Detect which cell encompasses the target text, then output its [X, Y] center coordinate. 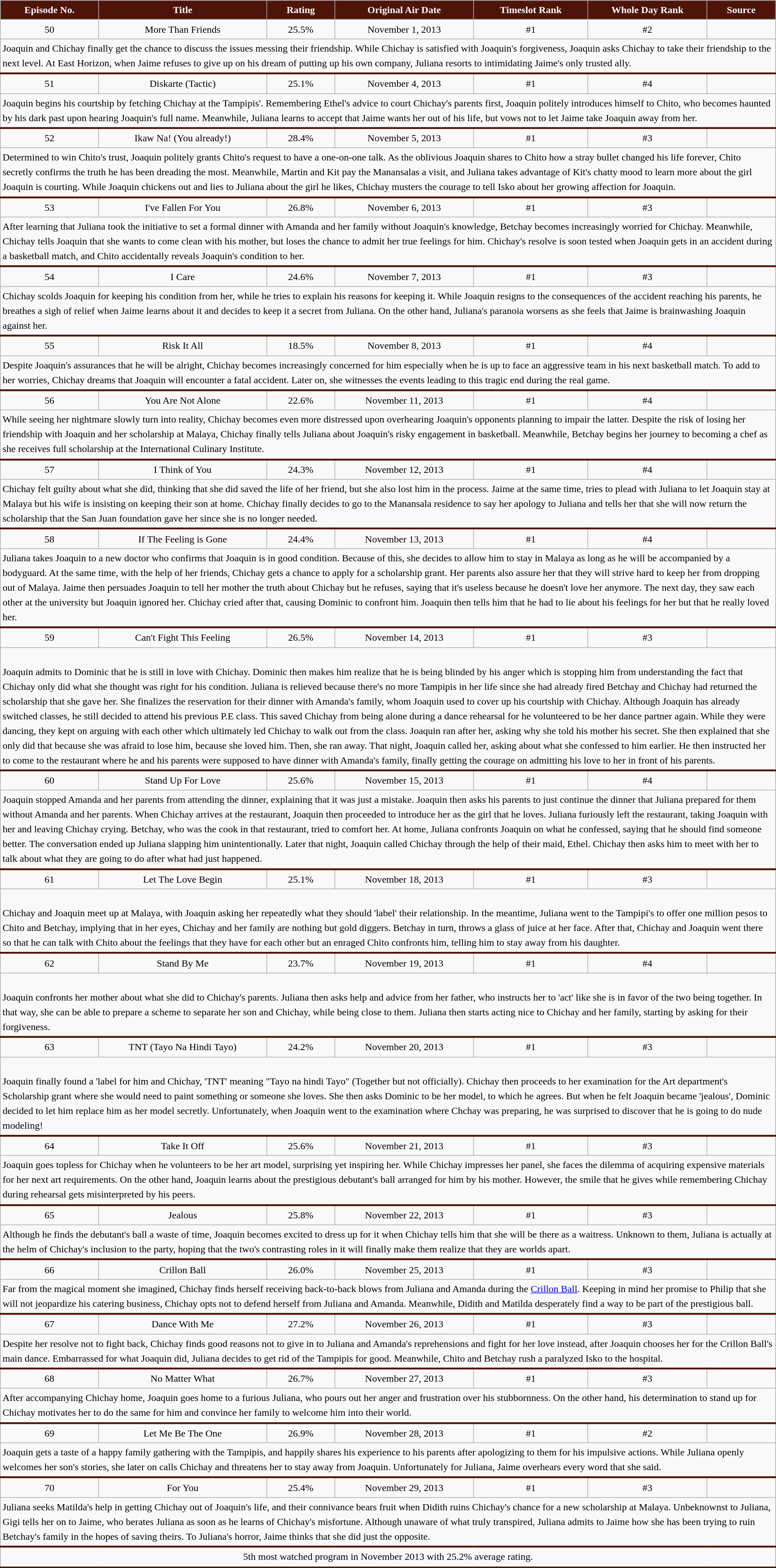
27.2% [301, 1324]
Can't Fight This Feeling [183, 637]
60 [50, 780]
Take It Off [183, 1145]
November 7, 2013 [404, 277]
For You [183, 1488]
62 [50, 963]
TNT (Tayo Na Hindi Tayo) [183, 1047]
Let The Love Begin [183, 879]
25.4% [301, 1488]
November 25, 2013 [404, 1269]
50 [50, 29]
November 12, 2013 [404, 469]
If The Feeling is Gone [183, 539]
Risk It All [183, 346]
Dance With Me [183, 1324]
54 [50, 277]
26.5% [301, 637]
24.4% [301, 539]
Original Air Date [404, 10]
November 27, 2013 [404, 1379]
25.8% [301, 1215]
57 [50, 469]
November 20, 2013 [404, 1047]
24.6% [301, 277]
No Matter What [183, 1379]
70 [50, 1488]
59 [50, 637]
November 29, 2013 [404, 1488]
Crillon Ball [183, 1269]
I Think of You [183, 469]
26.9% [301, 1433]
69 [50, 1433]
November 15, 2013 [404, 780]
November 13, 2013 [404, 539]
November 14, 2013 [404, 637]
56 [50, 400]
Ikaw Na! (You already!) [183, 138]
66 [50, 1269]
Stand By Me [183, 963]
55 [50, 346]
26.0% [301, 1269]
November 28, 2013 [404, 1433]
November 5, 2013 [404, 138]
63 [50, 1047]
November 22, 2013 [404, 1215]
18.5% [301, 346]
51 [50, 84]
24.2% [301, 1047]
More Than Friends [183, 29]
53 [50, 207]
Diskarte (Tactic) [183, 84]
I Care [183, 277]
November 19, 2013 [404, 963]
I've Fallen For You [183, 207]
67 [50, 1324]
58 [50, 539]
Timeslot Rank [531, 10]
Episode No. [50, 10]
November 6, 2013 [404, 207]
22.6% [301, 400]
5th most watched program in November 2013 with 25.2% average rating. [388, 1557]
November 21, 2013 [404, 1145]
November 26, 2013 [404, 1324]
Whole Day Rank [647, 10]
64 [50, 1145]
23.7% [301, 963]
26.8% [301, 207]
Title [183, 10]
61 [50, 879]
65 [50, 1215]
Source [742, 10]
Rating [301, 10]
November 4, 2013 [404, 84]
Stand Up For Love [183, 780]
November 18, 2013 [404, 879]
Jealous [183, 1215]
52 [50, 138]
28.4% [301, 138]
25.5% [301, 29]
November 11, 2013 [404, 400]
24.3% [301, 469]
26.7% [301, 1379]
November 1, 2013 [404, 29]
November 8, 2013 [404, 346]
You Are Not Alone [183, 400]
Let Me Be The One [183, 1433]
68 [50, 1379]
